Locate the cell with the specified text and output its [x, y] center coordinate. 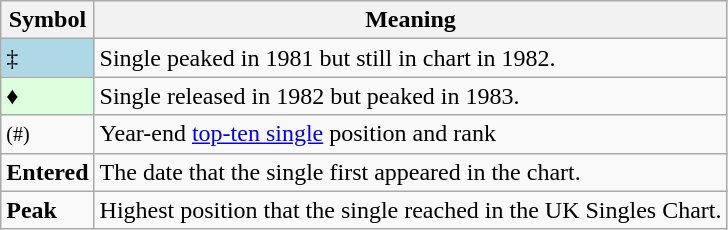
Highest position that the single reached in the UK Singles Chart. [410, 210]
The date that the single first appeared in the chart. [410, 172]
Peak [48, 210]
Meaning [410, 20]
Symbol [48, 20]
Single peaked in 1981 but still in chart in 1982. [410, 58]
♦ [48, 96]
Single released in 1982 but peaked in 1983. [410, 96]
Entered [48, 172]
(#) [48, 134]
Year-end top-ten single position and rank [410, 134]
‡ [48, 58]
